Search for the cell housing the specified text and yield its [x, y] center coordinate. 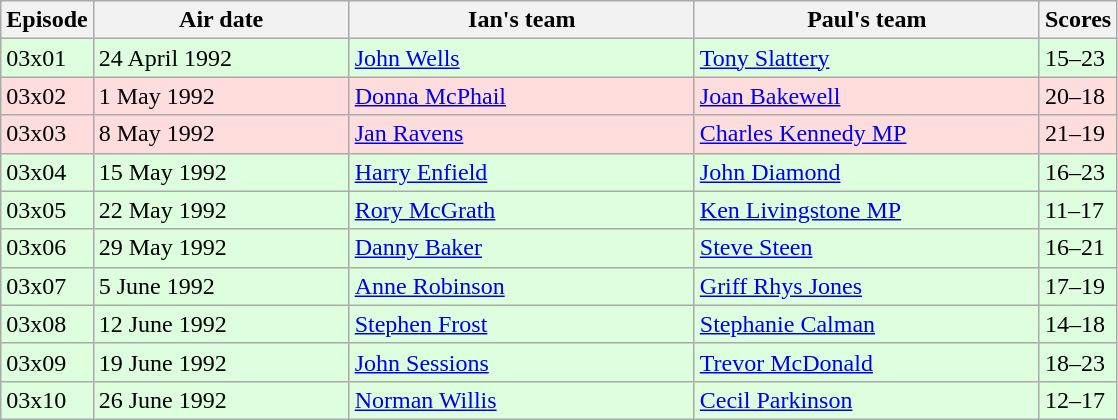
22 May 1992 [221, 210]
Scores [1078, 20]
1 May 1992 [221, 96]
John Sessions [522, 362]
Steve Steen [866, 248]
Episode [47, 20]
Rory McGrath [522, 210]
15 May 1992 [221, 172]
12–17 [1078, 400]
03x01 [47, 58]
Paul's team [866, 20]
11–17 [1078, 210]
16–21 [1078, 248]
19 June 1992 [221, 362]
16–23 [1078, 172]
Anne Robinson [522, 286]
03x06 [47, 248]
18–23 [1078, 362]
21–19 [1078, 134]
03x07 [47, 286]
03x09 [47, 362]
Ian's team [522, 20]
03x04 [47, 172]
29 May 1992 [221, 248]
Jan Ravens [522, 134]
17–19 [1078, 286]
Air date [221, 20]
03x05 [47, 210]
03x03 [47, 134]
12 June 1992 [221, 324]
26 June 1992 [221, 400]
Charles Kennedy MP [866, 134]
John Diamond [866, 172]
Stephen Frost [522, 324]
15–23 [1078, 58]
14–18 [1078, 324]
Joan Bakewell [866, 96]
03x10 [47, 400]
03x08 [47, 324]
John Wells [522, 58]
03x02 [47, 96]
5 June 1992 [221, 286]
Donna McPhail [522, 96]
24 April 1992 [221, 58]
Harry Enfield [522, 172]
Stephanie Calman [866, 324]
8 May 1992 [221, 134]
Cecil Parkinson [866, 400]
Trevor McDonald [866, 362]
Griff Rhys Jones [866, 286]
Norman Willis [522, 400]
Ken Livingstone MP [866, 210]
20–18 [1078, 96]
Danny Baker [522, 248]
Tony Slattery [866, 58]
